Output the [x, y] coordinate of the center of the cell containing the given text.  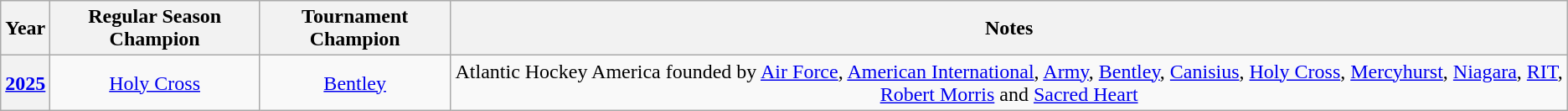
Tournament Champion [354, 29]
Bentley [354, 82]
Year [25, 29]
Regular Season Champion [155, 29]
Notes [1008, 29]
Holy Cross [155, 82]
2025 [25, 82]
